Scan for the cell matching the given text and deliver its (X, Y) coordinate at center. 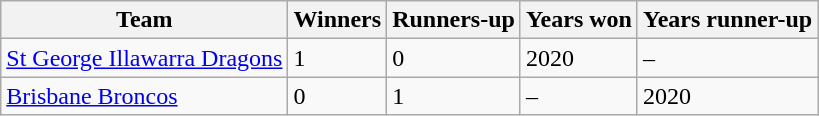
Brisbane Broncos (144, 96)
Years won (578, 20)
Years runner-up (727, 20)
Runners-up (454, 20)
Team (144, 20)
Winners (338, 20)
St George Illawarra Dragons (144, 58)
